Pinpoint the cell where the given text exists, returning its (X, Y) midpoint coordinate. 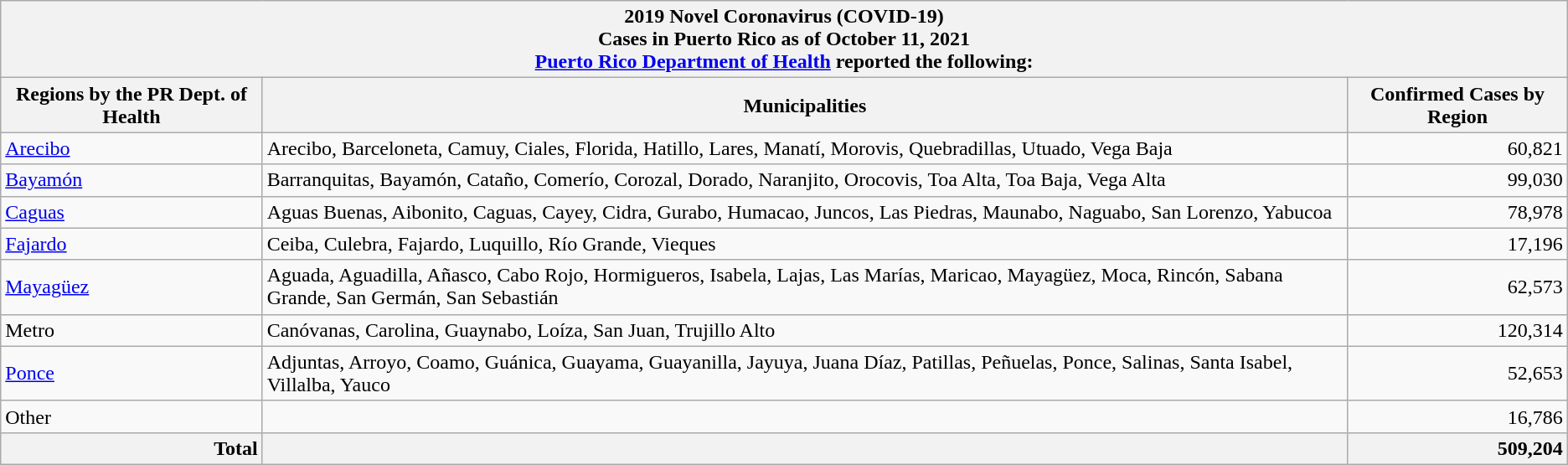
16,786 (1457, 416)
Aguas Buenas, Aibonito, Caguas, Cayey, Cidra, Gurabo, Humacao, Juncos, Las Piedras, Maunabo, Naguabo, San Lorenzo, Yabucoa (805, 212)
62,573 (1457, 287)
52,653 (1457, 374)
Bayamón (132, 180)
Metro (132, 330)
Total (132, 448)
60,821 (1457, 148)
17,196 (1457, 244)
Arecibo (132, 148)
78,978 (1457, 212)
Ponce (132, 374)
Caguas (132, 212)
Barranquitas, Bayamón, Cataño, Comerío, Corozal, Dorado, Naranjito, Orocovis, Toa Alta, Toa Baja, Vega Alta (805, 180)
Confirmed Cases by Region (1457, 106)
Ceiba, Culebra, Fajardo, Luquillo, Río Grande, Vieques (805, 244)
Fajardo (132, 244)
Arecibo, Barceloneta, Camuy, Ciales, Florida, Hatillo, Lares, Manatí, Morovis, Quebradillas, Utuado, Vega Baja (805, 148)
Other (132, 416)
Municipalities (805, 106)
99,030 (1457, 180)
Adjuntas, Arroyo, Coamo, Guánica, Guayama, Guayanilla, Jayuya, Juana Díaz, Patillas, Peñuelas, Ponce, Salinas, Santa Isabel, Villalba, Yauco (805, 374)
120,314 (1457, 330)
Canóvanas, Carolina, Guaynabo, Loíza, San Juan, Trujillo Alto (805, 330)
Mayagüez (132, 287)
2019 Novel Coronavirus (COVID-19) Cases in Puerto Rico as of October 11, 2021 Puerto Rico Department of Health reported the following: (784, 39)
Regions by the PR Dept. of Health (132, 106)
509,204 (1457, 448)
